Identify which cell holds the provided text, then report its [x, y] central coordinate. 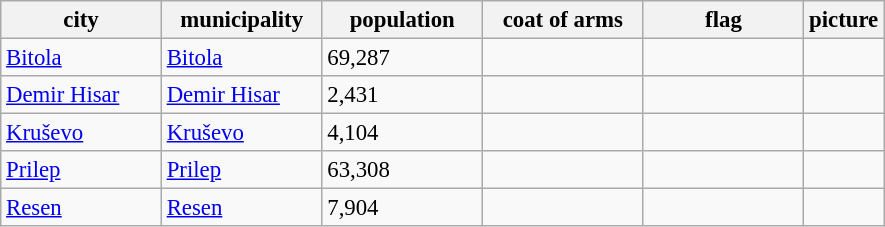
municipality [242, 20]
2,431 [402, 95]
7,904 [402, 208]
picture [844, 20]
flag [724, 20]
population [402, 20]
city [82, 20]
4,104 [402, 133]
coat of arms [564, 20]
63,308 [402, 170]
69,287 [402, 58]
